Scan for the cell matching the given text and deliver its [x, y] coordinate at center. 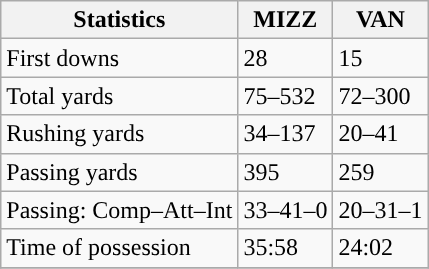
VAN [380, 20]
Time of possession [120, 248]
35:58 [286, 248]
72–300 [380, 96]
24:02 [380, 248]
20–41 [380, 134]
395 [286, 172]
15 [380, 58]
Statistics [120, 20]
Passing: Comp–Att–Int [120, 210]
20–31–1 [380, 210]
259 [380, 172]
Rushing yards [120, 134]
First downs [120, 58]
Passing yards [120, 172]
Total yards [120, 96]
34–137 [286, 134]
33–41–0 [286, 210]
28 [286, 58]
75–532 [286, 96]
MIZZ [286, 20]
